From the cell containing the given text, extract its center point as (x, y) coordinate. 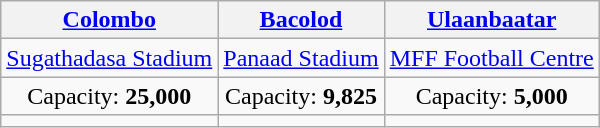
Capacity: 9,825 (301, 96)
Capacity: 25,000 (110, 96)
Capacity: 5,000 (492, 96)
MFF Football Centre (492, 58)
Sugathadasa Stadium (110, 58)
Panaad Stadium (301, 58)
Colombo (110, 20)
Ulaanbaatar (492, 20)
Bacolod (301, 20)
